Scan for the cell matching the given text and deliver its (x, y) coordinate at center. 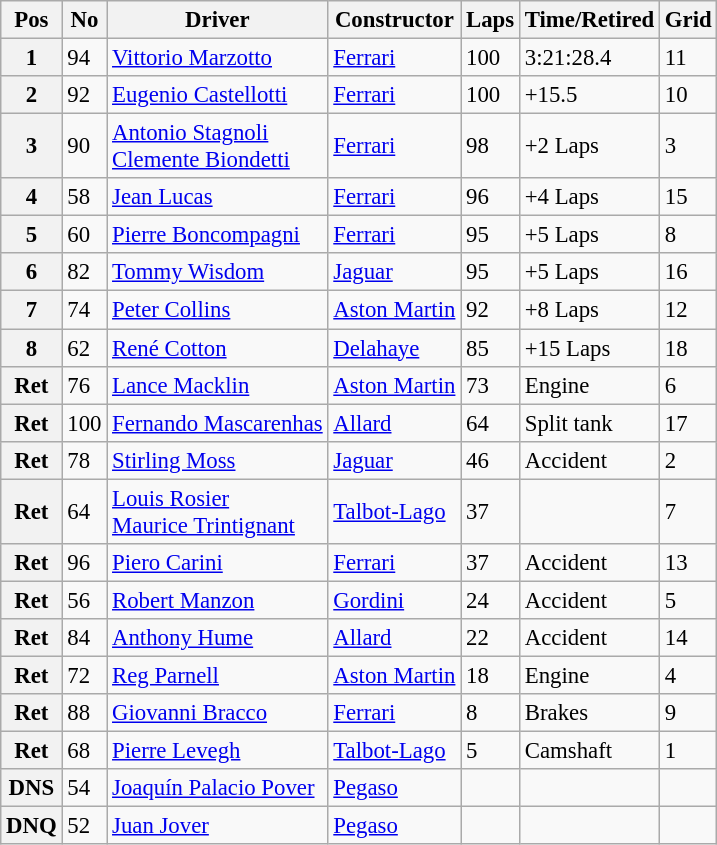
94 (84, 58)
73 (490, 385)
Split tank (589, 423)
Laps (490, 20)
56 (84, 600)
Vittorio Marzotto (218, 58)
Joaquín Palacio Pover (218, 788)
46 (490, 460)
62 (84, 348)
60 (84, 235)
+15 Laps (589, 348)
DNQ (32, 826)
54 (84, 788)
13 (688, 563)
Gordini (394, 600)
No (84, 20)
Robert Manzon (218, 600)
52 (84, 826)
Tommy Wisdom (218, 273)
24 (490, 600)
Reg Parnell (218, 675)
Stirling Moss (218, 460)
3:21:28.4 (589, 58)
Time/Retired (589, 20)
Grid (688, 20)
Brakes (589, 713)
Fernando Mascarenhas (218, 423)
Juan Jover (218, 826)
12 (688, 310)
Louis Rosier Maurice Trintignant (218, 512)
11 (688, 58)
9 (688, 713)
72 (84, 675)
René Cotton (218, 348)
74 (84, 310)
22 (490, 638)
Pierre Boncompagni (218, 235)
76 (84, 385)
Constructor (394, 20)
14 (688, 638)
+4 Laps (589, 197)
Pos (32, 20)
10 (688, 95)
90 (84, 146)
98 (490, 146)
Eugenio Castellotti (218, 95)
58 (84, 197)
Camshaft (589, 751)
+2 Laps (589, 146)
88 (84, 713)
16 (688, 273)
+8 Laps (589, 310)
15 (688, 197)
78 (84, 460)
Antonio Stagnoli Clemente Biondetti (218, 146)
Peter Collins (218, 310)
68 (84, 751)
84 (84, 638)
Jean Lucas (218, 197)
Giovanni Bracco (218, 713)
Piero Carini (218, 563)
Delahaye (394, 348)
Anthony Hume (218, 638)
Pierre Levegh (218, 751)
82 (84, 273)
Lance Macklin (218, 385)
Driver (218, 20)
17 (688, 423)
85 (490, 348)
DNS (32, 788)
+15.5 (589, 95)
